Identify which cell holds the provided text, then report its (x, y) central coordinate. 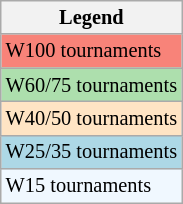
W100 tournaments (92, 51)
W25/35 tournaments (92, 152)
W60/75 tournaments (92, 85)
W15 tournaments (92, 186)
Legend (92, 17)
W40/50 tournaments (92, 118)
